Scan for the cell matching the given text and deliver its [x, y] coordinate at center. 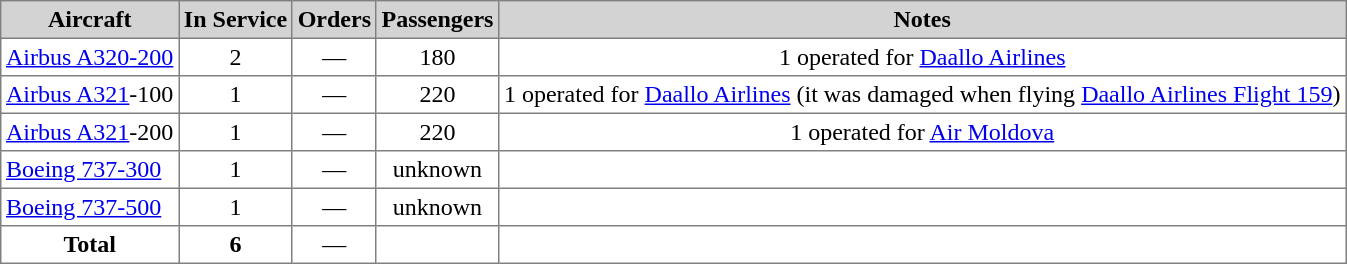
1 operated for Daallo Airlines [922, 57]
2 [236, 57]
Boeing 737-500 [90, 207]
Orders [334, 20]
Passengers [437, 20]
180 [437, 57]
Airbus A320-200 [90, 57]
6 [236, 245]
Total [90, 245]
Notes [922, 20]
1 operated for Air Moldova [922, 132]
1 operated for Daallo Airlines (it was damaged when flying Daallo Airlines Flight 159) [922, 95]
In Service [236, 20]
Boeing 737-300 [90, 170]
Aircraft [90, 20]
Airbus A321-200 [90, 132]
Airbus A321-100 [90, 95]
